Provide the (X, Y) coordinate of the cell's center where the given text is located.  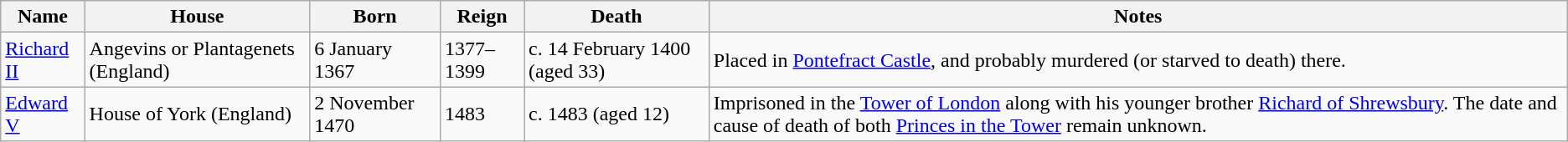
1377–1399 (482, 60)
Born (375, 17)
c. 1483 (aged 12) (616, 114)
Richard II (43, 60)
Angevins or Plantagenets (England) (198, 60)
Placed in Pontefract Castle, and probably murdered (or starved to death) there. (1137, 60)
c. 14 February 1400 (aged 33) (616, 60)
1483 (482, 114)
Notes (1137, 17)
2 November 1470 (375, 114)
6 January 1367 (375, 60)
Reign (482, 17)
House (198, 17)
House of York (England) (198, 114)
Death (616, 17)
Name (43, 17)
Edward V (43, 114)
